Determine the (X, Y) coordinate at the center of the cell enclosing the given text.  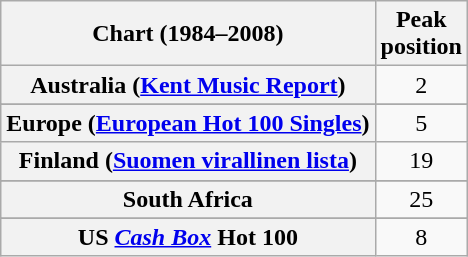
Europe (European Hot 100 Singles) (188, 123)
Chart (1984–2008) (188, 34)
19 (421, 161)
Finland (Suomen virallinen lista) (188, 161)
Peakposition (421, 34)
2 (421, 85)
25 (421, 199)
South Africa (188, 199)
Australia (Kent Music Report) (188, 85)
8 (421, 237)
US Cash Box Hot 100 (188, 237)
5 (421, 123)
